Return [X, Y] of the center of cell containing provided text 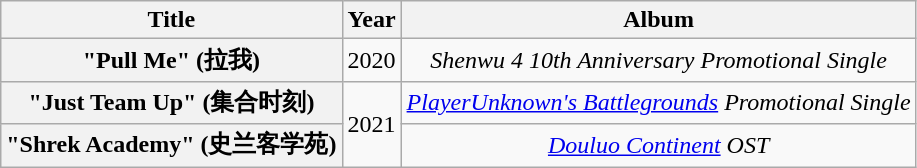
Album [658, 20]
Douluo Continent OST [658, 146]
2021 [372, 124]
"Just Team Up" (集合时刻) [172, 102]
"Pull Me" (拉我) [172, 60]
Title [172, 20]
PlayerUnknown's Battlegrounds Promotional Single [658, 102]
2020 [372, 60]
Year [372, 20]
Shenwu 4 10th Anniversary Promotional Single [658, 60]
"Shrek Academy" (史兰客学苑) [172, 146]
